Extract the [x, y] coordinate from the center of the cell holding the provided text.  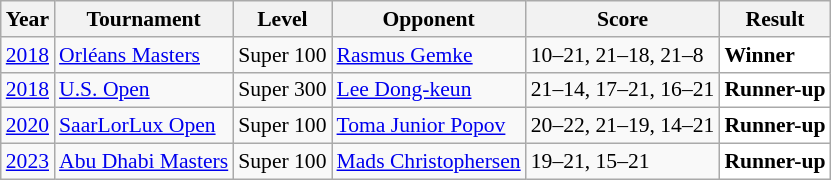
Toma Junior Popov [429, 126]
21–14, 17–21, 16–21 [623, 90]
2020 [28, 126]
Mads Christophersen [429, 162]
19–21, 15–21 [623, 162]
Abu Dhabi Masters [144, 162]
Super 300 [282, 90]
Year [28, 19]
Rasmus Gemke [429, 55]
SaarLorLux Open [144, 126]
Orléans Masters [144, 55]
Winner [774, 55]
2023 [28, 162]
Opponent [429, 19]
Level [282, 19]
20–22, 21–19, 14–21 [623, 126]
Result [774, 19]
U.S. Open [144, 90]
Score [623, 19]
10–21, 21–18, 21–8 [623, 55]
Lee Dong-keun [429, 90]
Tournament [144, 19]
